Provide the [x, y] coordinate of the cell's center where the given text is located.  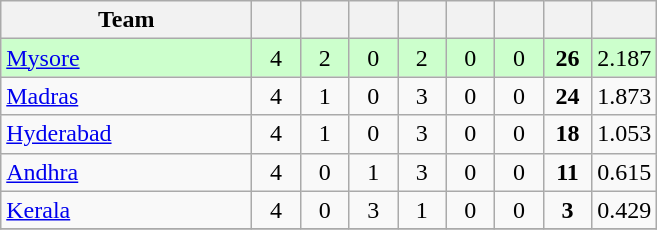
1.873 [624, 96]
Team [126, 20]
Mysore [126, 58]
Andhra [126, 172]
26 [568, 58]
1.053 [624, 134]
24 [568, 96]
0.615 [624, 172]
Kerala [126, 210]
18 [568, 134]
Hyderabad [126, 134]
Madras [126, 96]
2.187 [624, 58]
0.429 [624, 210]
11 [568, 172]
